Pinpoint the cell where the given text exists, returning its (x, y) midpoint coordinate. 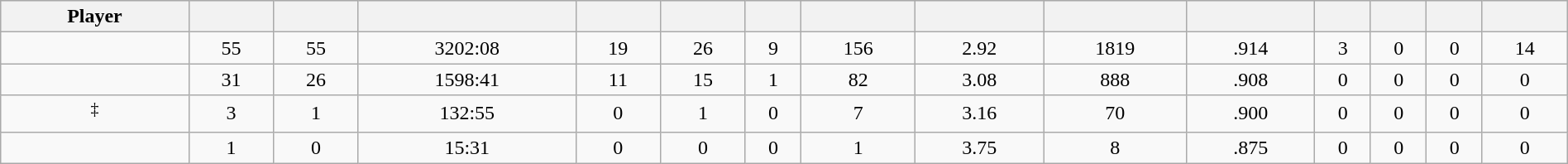
132:55 (466, 114)
888 (1115, 80)
156 (858, 48)
.914 (1250, 48)
3202:08 (466, 48)
.875 (1250, 147)
1819 (1115, 48)
3.08 (979, 80)
‡ (94, 114)
19 (619, 48)
9 (773, 48)
.900 (1250, 114)
11 (619, 80)
2.92 (979, 48)
15 (703, 80)
7 (858, 114)
15:31 (466, 147)
3.16 (979, 114)
14 (1525, 48)
31 (232, 80)
Player (94, 17)
70 (1115, 114)
8 (1115, 147)
3.75 (979, 147)
82 (858, 80)
.908 (1250, 80)
1598:41 (466, 80)
